Search for the cell housing the specified text and yield its [X, Y] center coordinate. 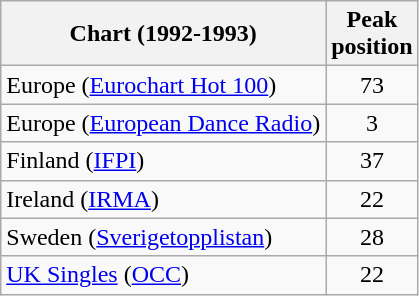
Chart (1992-1993) [164, 34]
UK Singles (OCC) [164, 275]
Peakposition [372, 34]
Europe (Eurochart Hot 100) [164, 85]
Ireland (IRMA) [164, 199]
Finland (IFPI) [164, 161]
3 [372, 123]
28 [372, 237]
37 [372, 161]
73 [372, 85]
Sweden (Sverigetopplistan) [164, 237]
Europe (European Dance Radio) [164, 123]
